Search for the cell housing the specified text and yield its [x, y] center coordinate. 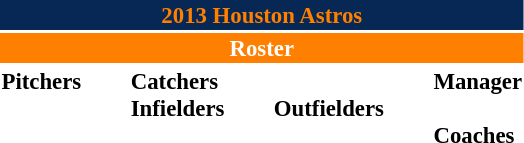
2013 Houston Astros [262, 15]
Roster [262, 48]
